Locate the cell with the specified text and output its [x, y] center coordinate. 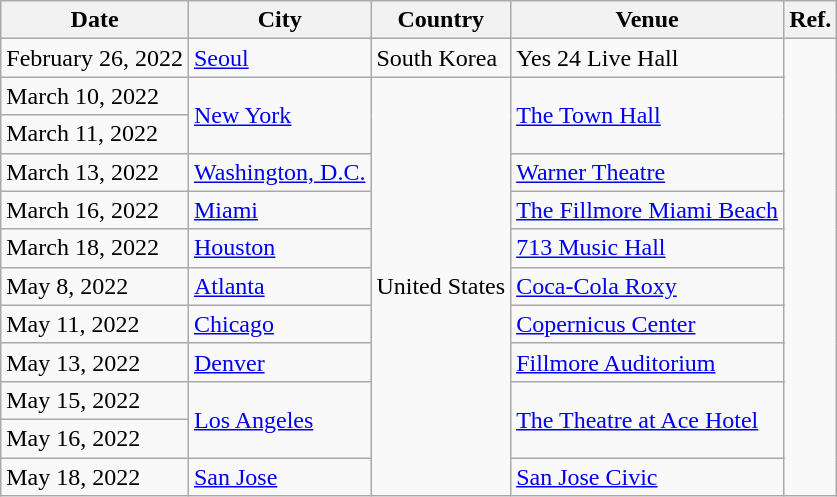
March 16, 2022 [95, 210]
United States [441, 286]
Coca-Cola Roxy [648, 286]
May 13, 2022 [95, 362]
March 11, 2022 [95, 134]
The Fillmore Miami Beach [648, 210]
Denver [279, 362]
May 16, 2022 [95, 438]
May 8, 2022 [95, 286]
South Korea [441, 58]
Copernicus Center [648, 324]
New York [279, 115]
San Jose Civic [648, 477]
San Jose [279, 477]
February 26, 2022 [95, 58]
March 18, 2022 [95, 248]
Yes 24 Live Hall [648, 58]
City [279, 20]
May 15, 2022 [95, 400]
The Theatre at Ace Hotel [648, 419]
May 11, 2022 [95, 324]
Ref. [810, 20]
Miami [279, 210]
Fillmore Auditorium [648, 362]
March 10, 2022 [95, 96]
Country [441, 20]
Date [95, 20]
May 18, 2022 [95, 477]
Venue [648, 20]
Atlanta [279, 286]
Los Angeles [279, 419]
March 13, 2022 [95, 172]
The Town Hall [648, 115]
Washington, D.C. [279, 172]
Chicago [279, 324]
Seoul [279, 58]
Warner Theatre [648, 172]
Houston [279, 248]
713 Music Hall [648, 248]
